Scan for the cell matching the given text and deliver its (X, Y) coordinate at center. 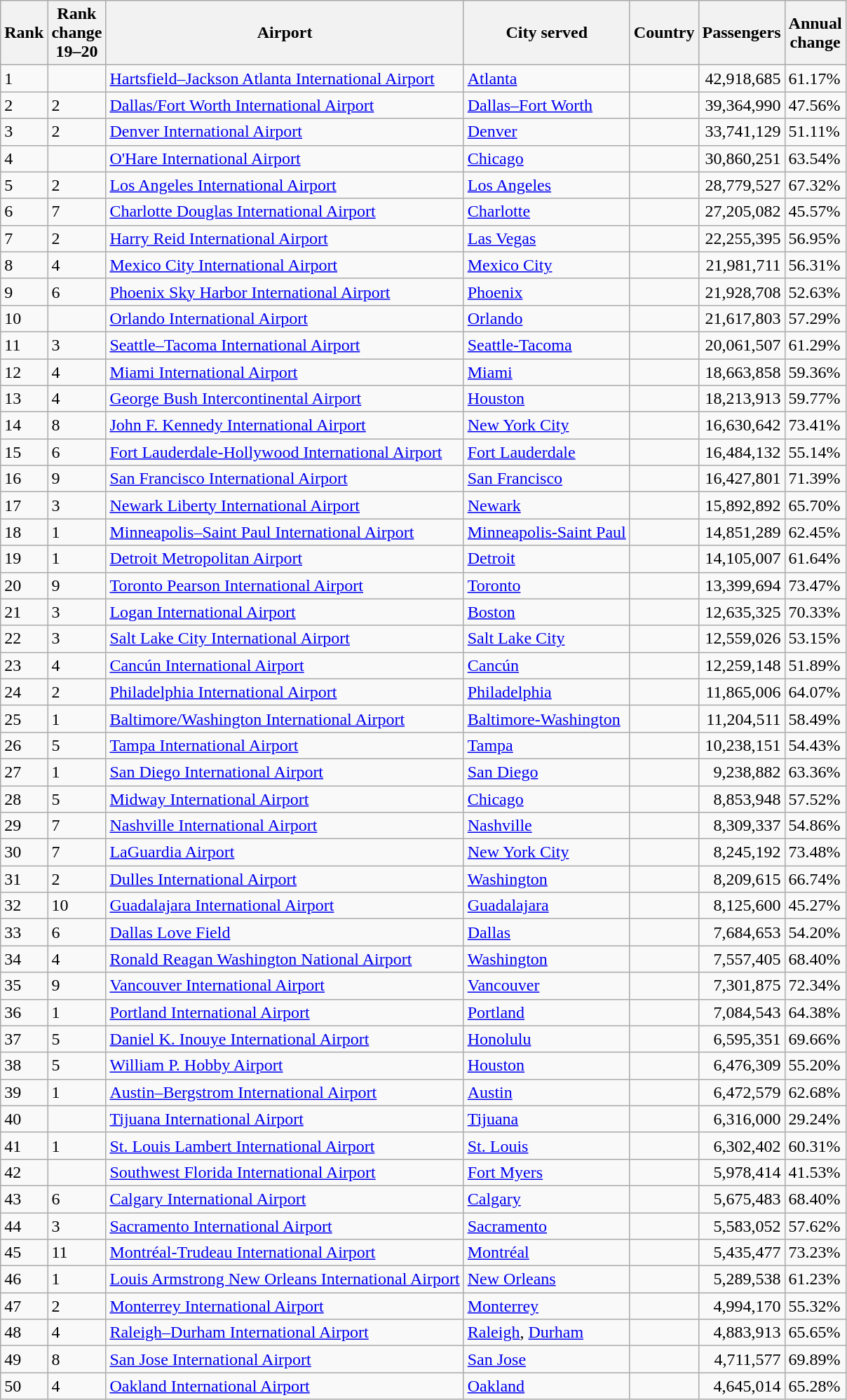
14 (24, 426)
Rank (24, 33)
62.68% (815, 1092)
Raleigh, Durham (547, 1333)
City served (547, 33)
Vancouver (547, 986)
5,583,052 (742, 1226)
6,316,000 (742, 1119)
8,125,600 (742, 906)
49 (24, 1359)
Calgary International Airport (285, 1199)
27,205,082 (742, 212)
24 (24, 692)
73.23% (815, 1253)
Denver (547, 132)
56.31% (815, 265)
Guadalajara (547, 906)
Oakland International Airport (285, 1386)
6,472,579 (742, 1092)
61.29% (815, 345)
55.14% (815, 452)
San Diego International Airport (285, 772)
71.39% (815, 479)
58.49% (815, 719)
41.53% (815, 1172)
Louis Armstrong New Orleans International Airport (285, 1279)
Tijuana (547, 1119)
42,918,685 (742, 79)
45.57% (815, 212)
Los Angeles International Airport (285, 185)
23 (24, 665)
67.32% (815, 185)
16,484,132 (742, 452)
Los Angeles (547, 185)
Logan International Airport (285, 612)
8,309,337 (742, 826)
41 (24, 1146)
Toronto (547, 585)
6,595,351 (742, 1039)
Dallas (547, 932)
Phoenix Sky Harbor International Airport (285, 292)
12,559,026 (742, 639)
4,645,014 (742, 1386)
16,630,642 (742, 426)
San Francisco (547, 479)
Salt Lake City (547, 639)
65.28% (815, 1386)
Montréal (547, 1253)
25 (24, 719)
18,213,913 (742, 399)
65.65% (815, 1333)
33 (24, 932)
57.52% (815, 798)
28,779,527 (742, 185)
61.64% (815, 559)
50 (24, 1386)
San Jose (547, 1359)
60.31% (815, 1146)
55.32% (815, 1306)
Detroit Metropolitan Airport (285, 559)
20 (24, 585)
29 (24, 826)
70.33% (815, 612)
73.41% (815, 426)
Harry Reid International Airport (285, 238)
Detroit (547, 559)
St. Louis (547, 1146)
George Bush Intercontinental Airport (285, 399)
27 (24, 772)
12 (24, 372)
Dallas Love Field (285, 932)
Newark Liberty International Airport (285, 505)
Las Vegas (547, 238)
22 (24, 639)
8,209,615 (742, 879)
11,204,511 (742, 719)
7,301,875 (742, 986)
LaGuardia Airport (285, 852)
Phoenix (547, 292)
11,865,006 (742, 692)
Seattle–Tacoma International Airport (285, 345)
Philadelphia International Airport (285, 692)
Miami (547, 372)
Southwest Florida International Airport (285, 1172)
Honolulu (547, 1039)
7,557,405 (742, 959)
43 (24, 1199)
21 (24, 612)
40 (24, 1119)
42 (24, 1172)
Denver International Airport (285, 132)
New Orleans (547, 1279)
Ronald Reagan Washington National Airport (285, 959)
Austin–Bergstrom International Airport (285, 1092)
Hartsfield–Jackson Atlanta International Airport (285, 79)
35 (24, 986)
Newark (547, 505)
64.07% (815, 692)
36 (24, 1012)
5,289,538 (742, 1279)
16 (24, 479)
Baltimore/Washington International Airport (285, 719)
32 (24, 906)
26 (24, 745)
14,851,289 (742, 532)
54.86% (815, 826)
47.56% (815, 105)
4,711,577 (742, 1359)
51.11% (815, 132)
61.23% (815, 1279)
48 (24, 1333)
Mexico City (547, 265)
39 (24, 1092)
57.62% (815, 1226)
13 (24, 399)
Sacramento International Airport (285, 1226)
66.74% (815, 879)
Nashville (547, 826)
Tampa International Airport (285, 745)
33,741,129 (742, 132)
69.89% (815, 1359)
10,238,151 (742, 745)
Cancún International Airport (285, 665)
San Francisco International Airport (285, 479)
8,245,192 (742, 852)
Austin (547, 1092)
45.27% (815, 906)
4,883,913 (742, 1333)
Philadelphia (547, 692)
Portland (547, 1012)
63.36% (815, 772)
55.20% (815, 1066)
Atlanta (547, 79)
Tijuana International Airport (285, 1119)
Vancouver International Airport (285, 986)
Monterrey (547, 1306)
7,084,543 (742, 1012)
Monterrey International Airport (285, 1306)
54.20% (815, 932)
21,617,803 (742, 318)
6,302,402 (742, 1146)
62.45% (815, 532)
Dallas–Fort Worth (547, 105)
Charlotte (547, 212)
Mexico City International Airport (285, 265)
45 (24, 1253)
30,860,251 (742, 158)
52.63% (815, 292)
7,684,653 (742, 932)
18,663,858 (742, 372)
38 (24, 1066)
Orlando International Airport (285, 318)
Seattle-Tacoma (547, 345)
6,476,309 (742, 1066)
22,255,395 (742, 238)
Raleigh–Durham International Airport (285, 1333)
47 (24, 1306)
37 (24, 1039)
65.70% (815, 505)
Charlotte Douglas International Airport (285, 212)
63.54% (815, 158)
Dallas/Fort Worth International Airport (285, 105)
57.29% (815, 318)
5,675,483 (742, 1199)
Baltimore-Washington (547, 719)
54.43% (815, 745)
Sacramento (547, 1226)
Annualchange (815, 33)
Country (664, 33)
Minneapolis–Saint Paul International Airport (285, 532)
Tampa (547, 745)
12,259,148 (742, 665)
5,435,477 (742, 1253)
Minneapolis-Saint Paul (547, 532)
28 (24, 798)
O'Hare International Airport (285, 158)
16,427,801 (742, 479)
19 (24, 559)
Oakland (547, 1386)
Airport (285, 33)
Montréal-Trudeau International Airport (285, 1253)
Rankchange19–20 (77, 33)
John F. Kennedy International Airport (285, 426)
18 (24, 532)
21,981,711 (742, 265)
Passengers (742, 33)
15,892,892 (742, 505)
Fort Lauderdale-Hollywood International Airport (285, 452)
56.95% (815, 238)
8,853,948 (742, 798)
Toronto Pearson International Airport (285, 585)
Fort Lauderdale (547, 452)
Cancún (547, 665)
Dulles International Airport (285, 879)
4,994,170 (742, 1306)
31 (24, 879)
Boston (547, 612)
William P. Hobby Airport (285, 1066)
Calgary (547, 1199)
20,061,507 (742, 345)
15 (24, 452)
61.17% (815, 79)
73.48% (815, 852)
64.38% (815, 1012)
San Jose International Airport (285, 1359)
53.15% (815, 639)
14,105,007 (742, 559)
21,928,708 (742, 292)
34 (24, 959)
69.66% (815, 1039)
59.36% (815, 372)
Guadalajara International Airport (285, 906)
51.89% (815, 665)
39,364,990 (742, 105)
Portland International Airport (285, 1012)
9,238,882 (742, 772)
St. Louis Lambert International Airport (285, 1146)
Miami International Airport (285, 372)
30 (24, 852)
Fort Myers (547, 1172)
46 (24, 1279)
San Diego (547, 772)
59.77% (815, 399)
29.24% (815, 1119)
Daniel K. Inouye International Airport (285, 1039)
Nashville International Airport (285, 826)
72.34% (815, 986)
17 (24, 505)
73.47% (815, 585)
Midway International Airport (285, 798)
13,399,694 (742, 585)
Salt Lake City International Airport (285, 639)
Orlando (547, 318)
12,635,325 (742, 612)
5,978,414 (742, 1172)
44 (24, 1226)
